From the cell containing the given text, extract its center point as (x, y) coordinate. 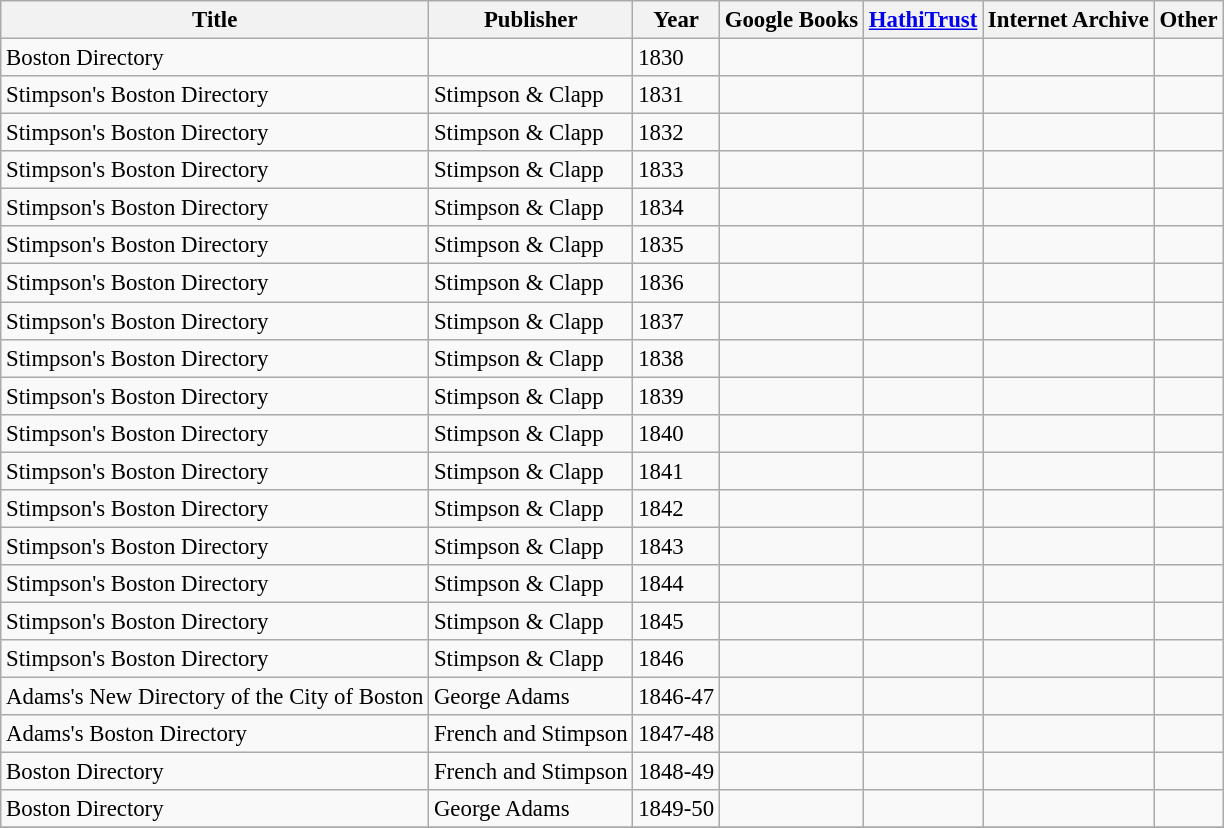
1845 (676, 621)
Google Books (791, 20)
1847-48 (676, 734)
1848-49 (676, 772)
1833 (676, 170)
Adams's Boston Directory (215, 734)
Adams's New Directory of the City of Boston (215, 697)
1849-50 (676, 809)
1837 (676, 321)
1844 (676, 584)
1830 (676, 58)
Title (215, 20)
1840 (676, 433)
Other (1188, 20)
1832 (676, 133)
1841 (676, 471)
1842 (676, 509)
1846-47 (676, 697)
Publisher (531, 20)
1846 (676, 659)
1839 (676, 396)
1843 (676, 546)
1836 (676, 283)
1831 (676, 95)
1834 (676, 208)
Internet Archive (1069, 20)
Year (676, 20)
1838 (676, 358)
HathiTrust (924, 20)
1835 (676, 245)
